Return the [x, y] coordinate for the center point of the cell that contains the specified text.  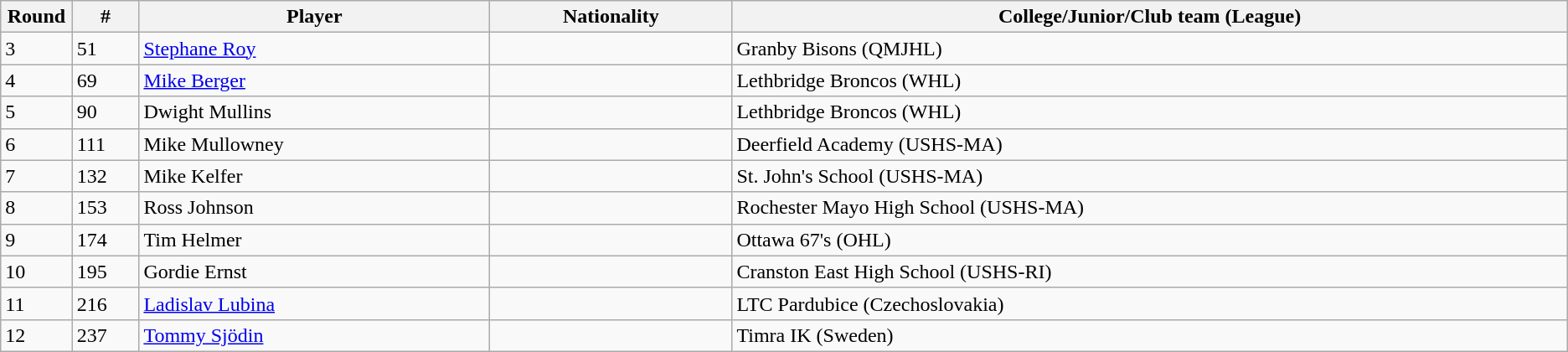
9 [37, 240]
5 [37, 112]
10 [37, 272]
153 [106, 208]
Deerfield Academy (USHS-MA) [1149, 144]
8 [37, 208]
Ladislav Lubina [315, 303]
Cranston East High School (USHS-RI) [1149, 272]
Dwight Mullins [315, 112]
Timra IK (Sweden) [1149, 335]
7 [37, 176]
Ottawa 67's (OHL) [1149, 240]
237 [106, 335]
3 [37, 49]
6 [37, 144]
Rochester Mayo High School (USHS-MA) [1149, 208]
Gordie Ernst [315, 272]
111 [106, 144]
12 [37, 335]
Stephane Roy [315, 49]
Nationality [611, 17]
174 [106, 240]
90 [106, 112]
Round [37, 17]
216 [106, 303]
Granby Bisons (QMJHL) [1149, 49]
Tommy Sjödin [315, 335]
69 [106, 80]
Player [315, 17]
Mike Berger [315, 80]
College/Junior/Club team (League) [1149, 17]
Tim Helmer [315, 240]
LTC Pardubice (Czechoslovakia) [1149, 303]
132 [106, 176]
# [106, 17]
Mike Kelfer [315, 176]
Mike Mullowney [315, 144]
195 [106, 272]
4 [37, 80]
11 [37, 303]
51 [106, 49]
Ross Johnson [315, 208]
St. John's School (USHS-MA) [1149, 176]
